Detect which cell encompasses the target text, then output its (x, y) center coordinate. 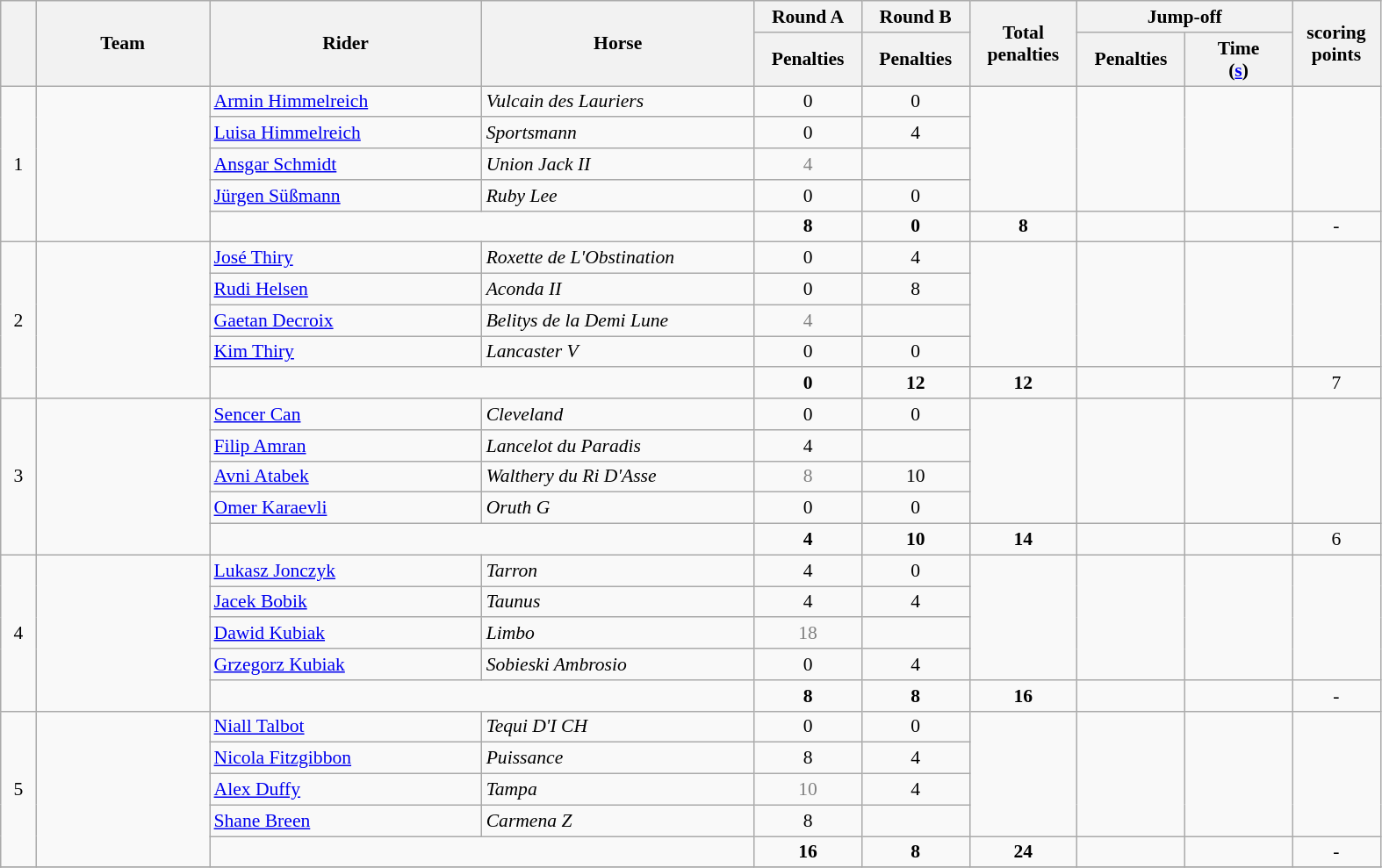
Walthery du Ri D'Asse (618, 477)
Rider (345, 44)
Sportsmann (618, 133)
Niall Talbot (345, 727)
18 (808, 634)
Carmena Z (618, 821)
Puissance (618, 758)
3 (18, 477)
Limbo (618, 634)
Omer Karaevli (345, 508)
Team (123, 44)
scoringpoints (1336, 44)
Grzegorz Kubiak (345, 664)
Belitys de la Demi Lune (618, 320)
Armin Himmelreich (345, 102)
Kim Thiry (345, 352)
Rudi Helsen (345, 290)
Lancaster V (618, 352)
Ansgar Schmidt (345, 164)
Aconda II (618, 290)
Tarron (618, 570)
Cleveland (618, 414)
Round B (915, 17)
24 (1024, 852)
5 (18, 789)
Vulcain des Lauriers (618, 102)
14 (1024, 540)
Sobieski Ambrosio (618, 664)
Sencer Can (345, 414)
Union Jack II (618, 164)
Total penalties (1024, 44)
Shane Breen (345, 821)
2 (18, 320)
Horse (618, 44)
Round A (808, 17)
Nicola Fitzgibbon (345, 758)
1 (18, 164)
Roxette de L'Obstination (618, 258)
Gaetan Decroix (345, 320)
Filip Amran (345, 446)
Dawid Kubiak (345, 634)
7 (1336, 384)
José Thiry (345, 258)
Lukasz Jonczyk (345, 570)
Tequi D'I CH (618, 727)
6 (1336, 540)
Lancelot du Paradis (618, 446)
Luisa Himmelreich (345, 133)
Avni Atabek (345, 477)
Jacek Bobik (345, 602)
Tampa (618, 790)
Time(s) (1238, 60)
Oruth G (618, 508)
Taunus (618, 602)
Jump-off (1185, 17)
Alex Duffy (345, 790)
Jürgen Süßmann (345, 196)
Ruby Lee (618, 196)
